From the cell containing the given text, extract its center point as (x, y) coordinate. 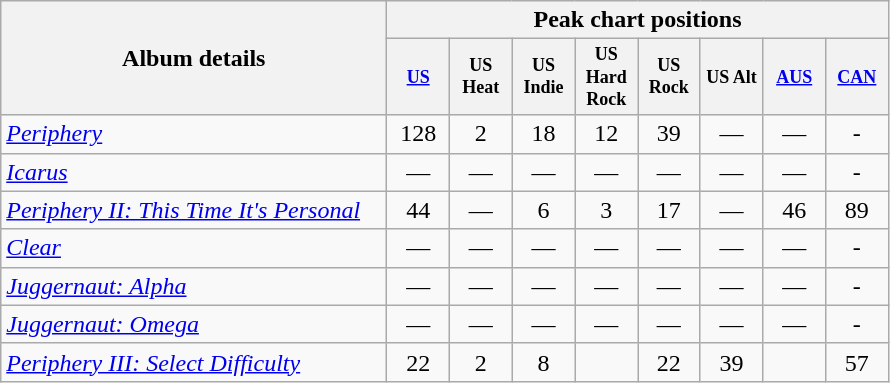
46 (794, 210)
44 (418, 210)
US Hard Rock (606, 77)
Icarus (194, 172)
US Rock (670, 77)
US Heat (480, 77)
12 (606, 134)
18 (544, 134)
6 (544, 210)
Periphery II: This Time It's Personal (194, 210)
Peak chart positions (638, 20)
8 (544, 362)
AUS (794, 77)
89 (858, 210)
17 (670, 210)
57 (858, 362)
US (418, 77)
Periphery III: Select Difficulty (194, 362)
Clear (194, 248)
CAN (858, 77)
US Indie (544, 77)
Album details (194, 58)
Periphery (194, 134)
128 (418, 134)
Juggernaut: Alpha (194, 286)
Juggernaut: Omega (194, 324)
US Alt (732, 77)
3 (606, 210)
